Locate the cell with the specified text and output its (X, Y) center coordinate. 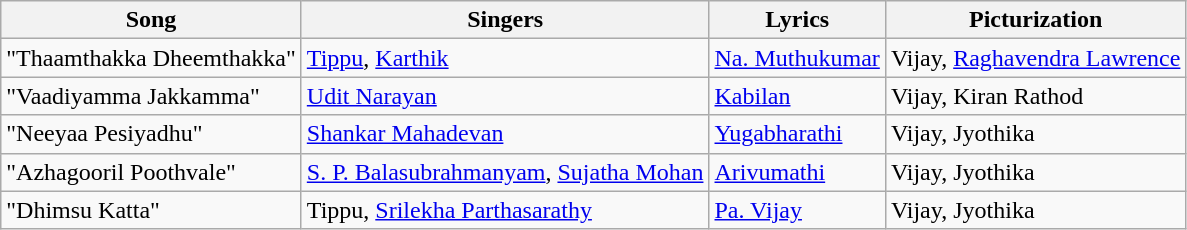
Singers (505, 20)
Yugabharathi (797, 134)
Arivumathi (797, 172)
Vijay, Kiran Rathod (1036, 96)
Na. Muthukumar (797, 58)
Vijay, Raghavendra Lawrence (1036, 58)
Tippu, Srilekha Parthasarathy (505, 210)
"Dhimsu Katta" (152, 210)
"Vaadiyamma Jakkamma" (152, 96)
"Neeyaa Pesiyadhu" (152, 134)
Tippu, Karthik (505, 58)
Kabilan (797, 96)
Song (152, 20)
Shankar Mahadevan (505, 134)
S. P. Balasubrahmanyam, Sujatha Mohan (505, 172)
"Azhagooril Poothvale" (152, 172)
Lyrics (797, 20)
"Thaamthakka Dheemthakka" (152, 58)
Udit Narayan (505, 96)
Picturization (1036, 20)
Pa. Vijay (797, 210)
